Identify which cell holds the provided text, then report its [X, Y] central coordinate. 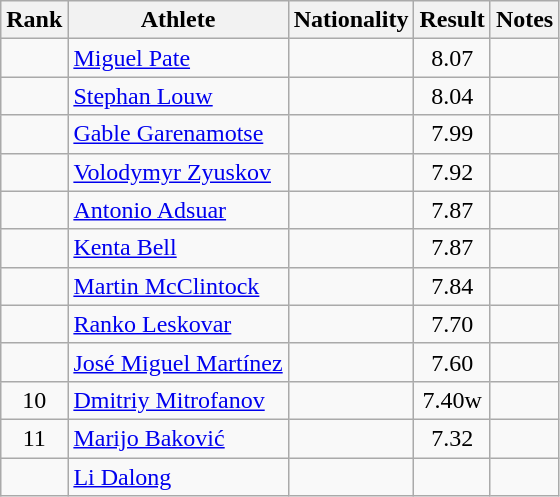
Martin McClintock [178, 286]
Stephan Louw [178, 96]
Li Dalong [178, 477]
11 [34, 438]
Nationality [351, 20]
7.60 [452, 362]
Kenta Bell [178, 248]
7.84 [452, 286]
10 [34, 400]
Antonio Adsuar [178, 210]
8.07 [452, 58]
7.99 [452, 134]
8.04 [452, 96]
José Miguel Martínez [178, 362]
Result [452, 20]
Marijo Baković [178, 438]
Athlete [178, 20]
Volodymyr Zyuskov [178, 172]
Rank [34, 20]
Miguel Pate [178, 58]
Dmitriy Mitrofanov [178, 400]
7.70 [452, 324]
Ranko Leskovar [178, 324]
7.32 [452, 438]
Gable Garenamotse [178, 134]
Notes [524, 20]
7.92 [452, 172]
7.40w [452, 400]
